Provide the (x, y) coordinate of the cell's center where the given text is located.  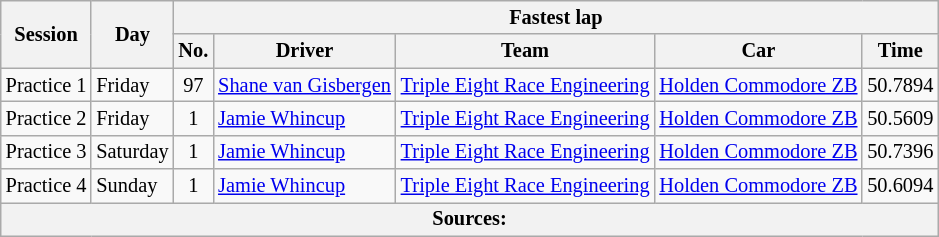
50.7894 (900, 85)
Session (46, 34)
Sunday (132, 186)
50.5609 (900, 118)
Team (526, 51)
No. (194, 51)
Practice 4 (46, 186)
Shane van Gisbergen (304, 85)
Saturday (132, 152)
Time (900, 51)
Day (132, 34)
Sources: (470, 219)
Practice 1 (46, 85)
Car (758, 51)
Practice 3 (46, 152)
50.7396 (900, 152)
Driver (304, 51)
50.6094 (900, 186)
Fastest lap (556, 17)
Practice 2 (46, 118)
97 (194, 85)
